Search for the cell housing the specified text and yield its (x, y) center coordinate. 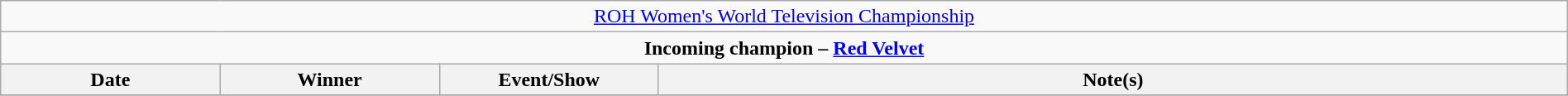
Date (111, 79)
Event/Show (549, 79)
Note(s) (1113, 79)
Incoming champion – Red Velvet (784, 48)
Winner (329, 79)
ROH Women's World Television Championship (784, 17)
